Pinpoint the cell where the given text exists, returning its (x, y) midpoint coordinate. 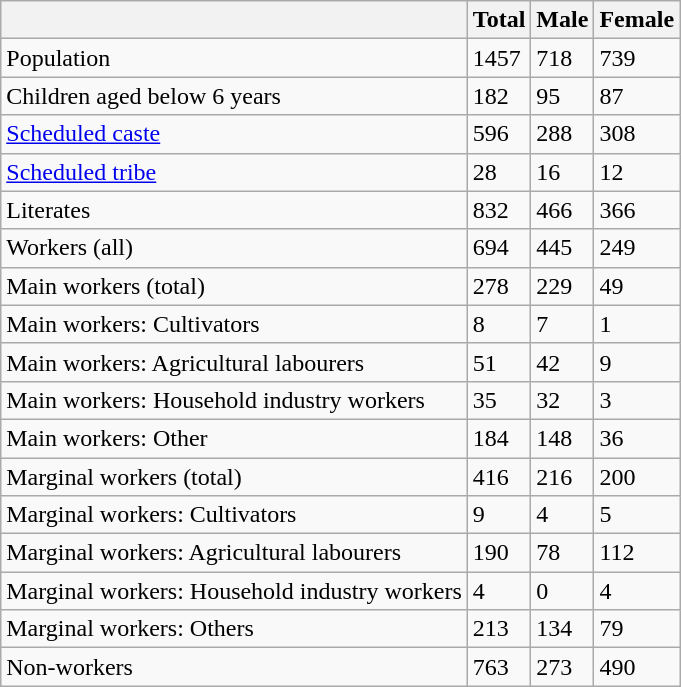
7 (562, 324)
1457 (499, 58)
8 (499, 324)
596 (499, 134)
0 (562, 591)
229 (562, 286)
213 (499, 629)
182 (499, 96)
148 (562, 438)
190 (499, 553)
416 (499, 477)
Non-workers (234, 667)
112 (637, 553)
Population (234, 58)
Scheduled caste (234, 134)
273 (562, 667)
Marginal workers (total) (234, 477)
Literates (234, 210)
Main workers: Cultivators (234, 324)
Marginal workers: Agricultural labourers (234, 553)
Total (499, 20)
87 (637, 96)
366 (637, 210)
5 (637, 515)
832 (499, 210)
32 (562, 400)
16 (562, 172)
694 (499, 248)
200 (637, 477)
Main workers: Household industry workers (234, 400)
49 (637, 286)
308 (637, 134)
28 (499, 172)
278 (499, 286)
Scheduled tribe (234, 172)
12 (637, 172)
184 (499, 438)
35 (499, 400)
79 (637, 629)
288 (562, 134)
Main workers (total) (234, 286)
Main workers: Agricultural labourers (234, 362)
Male (562, 20)
Main workers: Other (234, 438)
739 (637, 58)
Children aged below 6 years (234, 96)
36 (637, 438)
249 (637, 248)
490 (637, 667)
763 (499, 667)
3 (637, 400)
78 (562, 553)
51 (499, 362)
216 (562, 477)
42 (562, 362)
718 (562, 58)
134 (562, 629)
95 (562, 96)
1 (637, 324)
466 (562, 210)
Workers (all) (234, 248)
Female (637, 20)
Marginal workers: Household industry workers (234, 591)
Marginal workers: Cultivators (234, 515)
Marginal workers: Others (234, 629)
445 (562, 248)
